Find where the given text appears and provide that cell's center as (X, Y) coordinate. 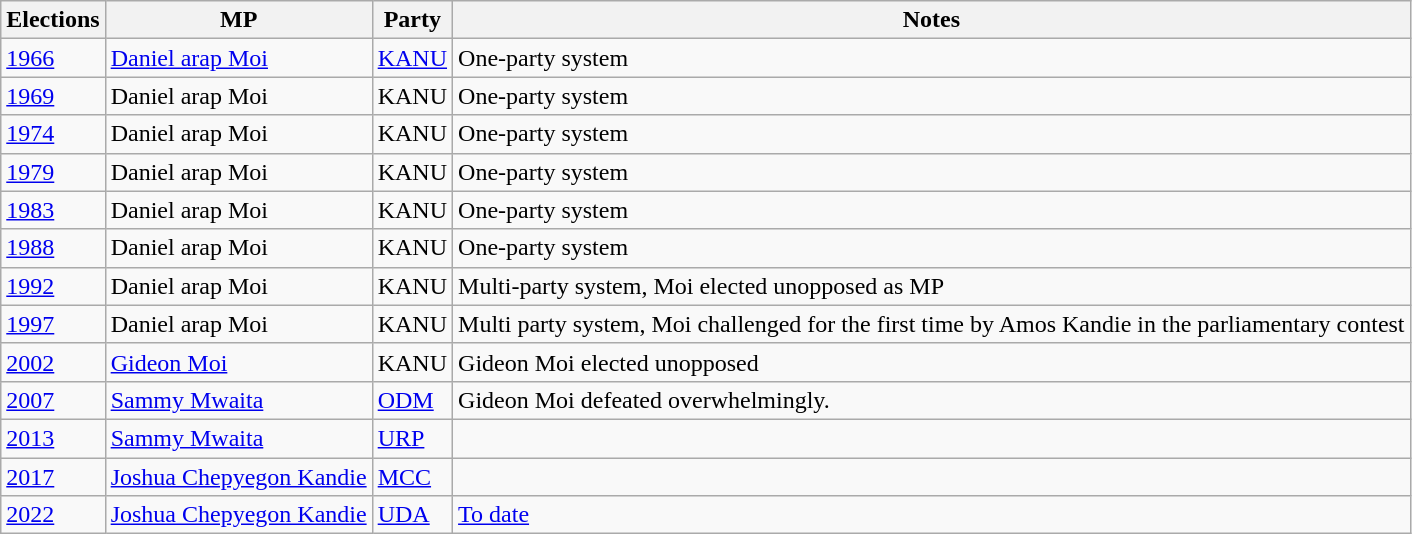
Gideon Moi defeated overwhelmingly. (932, 400)
2022 (53, 515)
2007 (53, 400)
1974 (53, 134)
MCC (412, 477)
Multi-party system, Moi elected unopposed as MP (932, 286)
1997 (53, 324)
1983 (53, 210)
MP (238, 20)
Elections (53, 20)
Gideon Moi elected unopposed (932, 362)
Party (412, 20)
1969 (53, 96)
Notes (932, 20)
1979 (53, 172)
2017 (53, 477)
2002 (53, 362)
To date (932, 515)
Multi party system, Moi challenged for the first time by Amos Kandie in the parliamentary contest (932, 324)
2013 (53, 438)
Gideon Moi (238, 362)
URP (412, 438)
1988 (53, 248)
UDA (412, 515)
1966 (53, 58)
1992 (53, 286)
ODM (412, 400)
